Provide the [X, Y] coordinate of the cell's center where the given text is located.  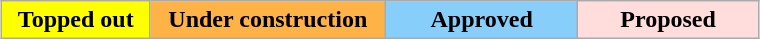
Under construction [268, 20]
Proposed [668, 20]
Approved [482, 20]
Topped out [76, 20]
